Scan for the cell matching the given text and deliver its [x, y] coordinate at center. 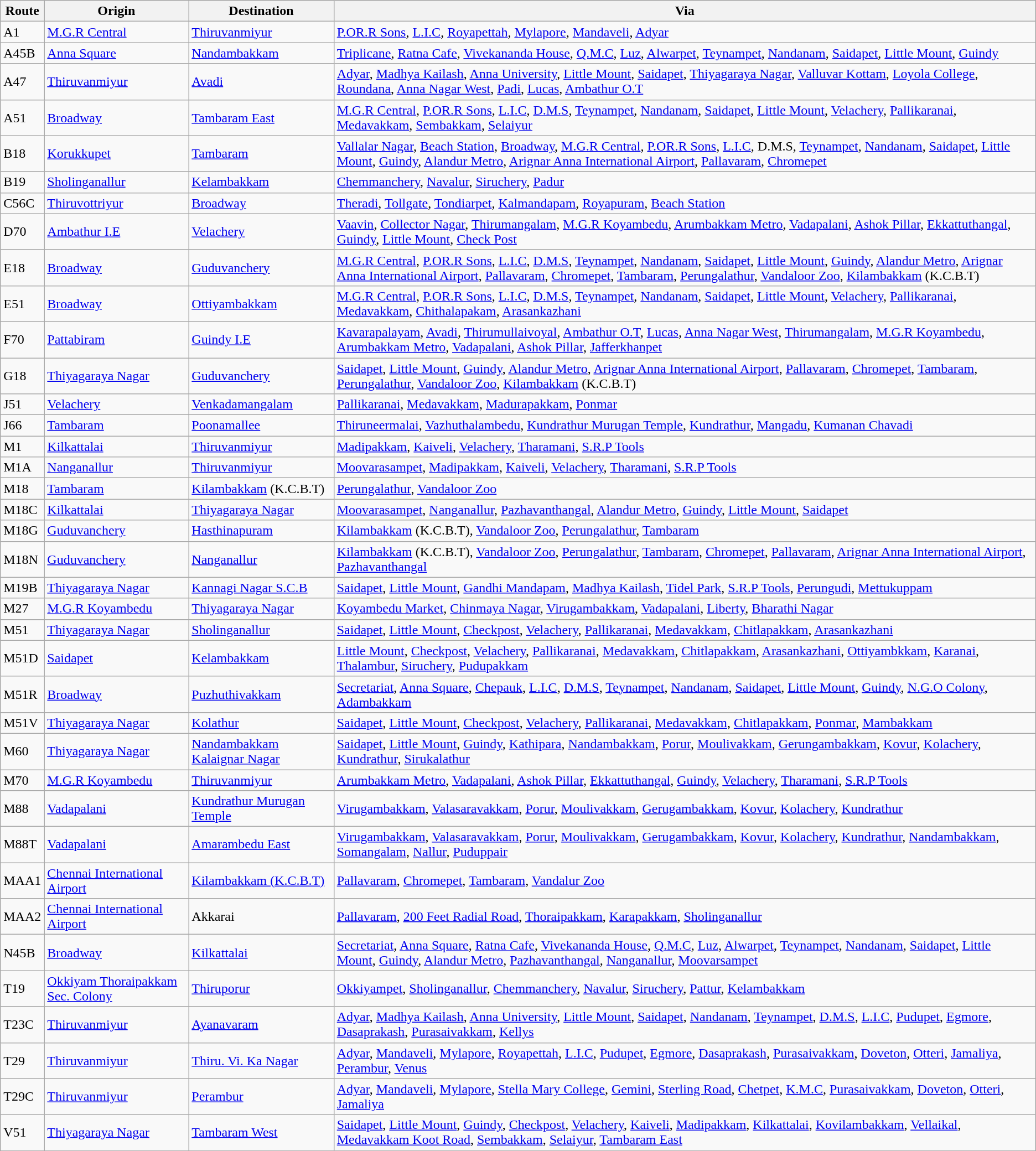
Adyar, Mandaveli, Mylapore, Royapettah, L.I.C, Pudupet, Egmore, Dasaprakash, Purasaivakkam, Doveton, Otteri, Jamaliya, Perambur, Venus [685, 1060]
M51R [22, 694]
M.G.R Central, P.OR.R Sons, L.I.C, D.M.S, Teynampet, Nandanam, Saidapet, Little Mount, Velachery, Pallikaranai, Medavakkam, Sembakkam, Selaiyur [685, 117]
Koyambedu Market, Chinmaya Nagar, Virugambakkam, Vadapalani, Liberty, Bharathi Nagar [685, 609]
G18 [22, 375]
Perungalathur, Vandaloor Zoo [685, 489]
M18N [22, 559]
Hasthinapuram [261, 531]
N45B [22, 953]
Chemmanchery, Navalur, Siruchery, Padur [685, 182]
M1 [22, 447]
Route [22, 11]
Akkarai [261, 916]
M18G [22, 531]
E18 [22, 268]
Saidapet, Little Mount, Checkpost, Velachery, Pallikaranai, Medavakkam, Chitlapakkam, Arasankazhani [685, 630]
M27 [22, 609]
Anna Square [116, 53]
Thiruporur [261, 988]
Ayanavaram [261, 1025]
Adyar, Mandaveli, Mylapore, Stella Mary College, Gemini, Sterling Road, Chetpet, K.M.C, Purasaivakkam, Doveton, Otteri, Jamaliya [685, 1097]
Virugambakkam, Valasaravakkam, Porur, Moulivakkam, Gerugambakkam, Kovur, Kolachery, Kundrathur [685, 809]
Kolathur [261, 723]
M70 [22, 780]
P.OR.R Sons, L.I.C, Royapettah, Mylapore, Mandaveli, Adyar [685, 32]
Guindy I.E [261, 340]
Venkadamangalam [261, 405]
A51 [22, 117]
Little Mount, Checkpost, Velachery, Pallikaranai, Medavakkam, Chitlapakkam, Arasankazhani, Ottiyambkkam, Karanai, Thalambur, Siruchery, Pudupakkam [685, 659]
T29 [22, 1060]
Perambur [261, 1097]
M88 [22, 809]
Kannagi Nagar S.C.B [261, 588]
A47 [22, 82]
V51 [22, 1132]
Pattabiram [116, 340]
B18 [22, 154]
M88T [22, 844]
MAA2 [22, 916]
Moovarasampet, Nanganallur, Pazhavanthangal, Alandur Metro, Guindy, Little Mount, Saidapet [685, 510]
F70 [22, 340]
Okkiyam Thoraipakkam Sec. Colony [116, 988]
Saidapet, Little Mount, Gandhi Mandapam, Madhya Kailash, Tidel Park, S.R.P Tools, Perungudi, Mettukuppam [685, 588]
Pallavaram, 200 Feet Radial Road, Thoraipakkam, Karapakkam, Sholinganallur [685, 916]
M18 [22, 489]
Secretariat, Anna Square, Chepauk, L.I.C, D.M.S, Teynampet, Nandanam, Saidapet, Little Mount, Guindy, N.G.O Colony, Adambakkam [685, 694]
B19 [22, 182]
Kundrathur Murugan Temple [261, 809]
J51 [22, 405]
Ottiyambakkam [261, 303]
Theradi, Tollgate, Tondiarpet, Kalmandapam, Royapuram, Beach Station [685, 203]
M51 [22, 630]
Virugambakkam, Valasaravakkam, Porur, Moulivakkam, Gerugambakkam, Kovur, Kolachery, Kundrathur, Nandambakkam, Somangalam, Nallur, Puduppair [685, 844]
A45B [22, 53]
M51V [22, 723]
E51 [22, 303]
Moovarasampet, Madipakkam, Kaiveli, Velachery, Tharamani, S.R.P Tools [685, 468]
A1 [22, 32]
Origin [116, 11]
Saidapet [116, 659]
M60 [22, 751]
Amarambedu East [261, 844]
Kilambakkam (K.C.B.T), Vandaloor Zoo, Perungalathur, Tambaram, Chromepet, Pallavaram, Arignar Anna International Airport, Pazhavanthangal [685, 559]
Puzhuthivakkam [261, 694]
Kilambakkam (K.C.B.T), Vandaloor Zoo, Perungalathur, Tambaram [685, 531]
D70 [22, 231]
Okkiyampet, Sholinganallur, Chemmanchery, Navalur, Siruchery, Pattur, Kelambakkam [685, 988]
Thiruvottriyur [116, 203]
Thiruneermalai, Vazhuthalambedu, Kundrathur Murugan Temple, Kundrathur, Mangadu, Kumanan Chavadi [685, 426]
M51D [22, 659]
Tambaram East [261, 117]
T23C [22, 1025]
Via [685, 11]
Pallikaranai, Medavakkam, Madurapakkam, Ponmar [685, 405]
Tambaram West [261, 1132]
MAA1 [22, 881]
M1A [22, 468]
Ambathur I.E [116, 231]
Arumbakkam Metro, Vadapalani, Ashok Pillar, Ekkattuthangal, Guindy, Velachery, Tharamani, S.R.P Tools [685, 780]
Korukkupet [116, 154]
M.G.R Central [116, 32]
J66 [22, 426]
M19B [22, 588]
Pallavaram, Chromepet, Tambaram, Vandalur Zoo [685, 881]
Destination [261, 11]
Vaavin, Collector Nagar, Thirumangalam, M.G.R Koyambedu, Arumbakkam Metro, Vadapalani, Ashok Pillar, Ekkattuthangal, Guindy, Little Mount, Check Post [685, 231]
Saidapet, Little Mount, Guindy, Kathipara, Nandambakkam, Porur, Moulivakkam, Gerungambakkam, Kovur, Kolachery, Kundrathur, Sirukalathur [685, 751]
Avadi [261, 82]
Nandambakkam Kalaignar Nagar [261, 751]
T19 [22, 988]
Thiru. Vi. Ka Nagar [261, 1060]
T29C [22, 1097]
M18C [22, 510]
Triplicane, Ratna Cafe, Vivekananda House, Q.M.C, Luz, Alwarpet, Teynampet, Nandanam, Saidapet, Little Mount, Guindy [685, 53]
Saidapet, Little Mount, Checkpost, Velachery, Pallikaranai, Medavakkam, Chitlapakkam, Ponmar, Mambakkam [685, 723]
Madipakkam, Kaiveli, Velachery, Tharamani, S.R.P Tools [685, 447]
Poonamallee [261, 426]
C56C [22, 203]
Nandambakkam [261, 53]
